Return the [x, y] coordinate for the center point of the cell that contains the specified text.  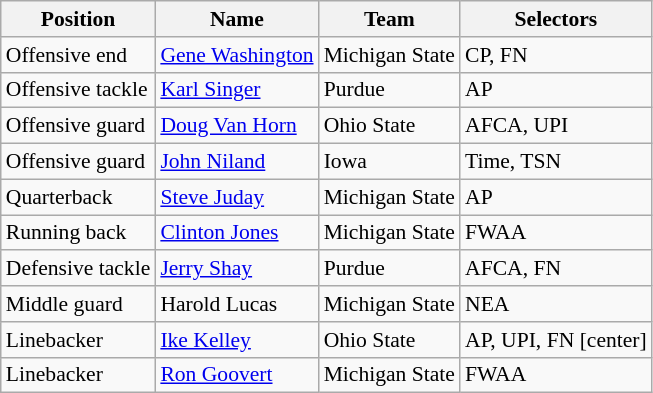
Gene Washington [236, 55]
Offensive tackle [78, 90]
Defensive tackle [78, 269]
Iowa [390, 162]
NEA [556, 304]
Selectors [556, 19]
Ron Goovert [236, 375]
AP, UPI, FN [center] [556, 340]
Quarterback [78, 197]
CP, FN [556, 55]
Clinton Jones [236, 233]
Jerry Shay [236, 269]
Name [236, 19]
Ike Kelley [236, 340]
Offensive end [78, 55]
Time, TSN [556, 162]
Middle guard [78, 304]
Steve Juday [236, 197]
Position [78, 19]
Karl Singer [236, 90]
AFCA, UPI [556, 126]
Team [390, 19]
Running back [78, 233]
Doug Van Horn [236, 126]
John Niland [236, 162]
AFCA, FN [556, 269]
Harold Lucas [236, 304]
